Detect which cell encompasses the target text, then output its (x, y) center coordinate. 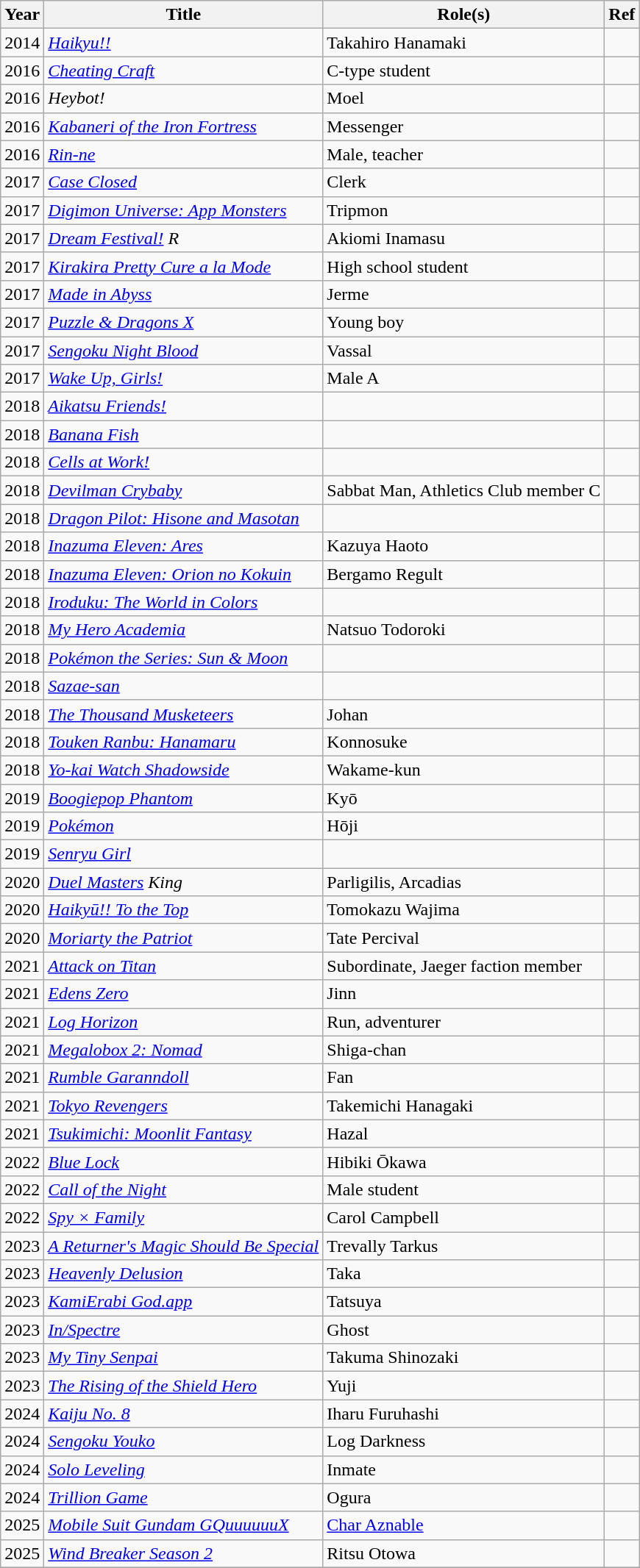
Title (184, 15)
My Tiny Senpai (184, 1358)
Ref (622, 15)
Haikyū!! To the Top (184, 910)
Male, teacher (463, 154)
Banana Fish (184, 434)
Vassal (463, 351)
Aikatsu Friends! (184, 407)
Male A (463, 379)
Hazal (463, 1134)
Call of the Night (184, 1189)
Kirakira Pretty Cure a la Mode (184, 266)
Subordinate, Jaeger faction member (463, 966)
Solo Leveling (184, 1469)
Trevally Tarkus (463, 1246)
Kyō (463, 798)
Attack on Titan (184, 966)
Tokyo Revengers (184, 1106)
Young boy (463, 322)
Sengoku Night Blood (184, 351)
Konnosuke (463, 742)
Kaiju No. 8 (184, 1414)
Carol Campbell (463, 1217)
Shiga-chan (463, 1050)
Log Darkness (463, 1442)
Inmate (463, 1469)
Wind Breaker Season 2 (184, 1553)
Johan (463, 714)
Inazuma Eleven: Orion no Kokuin (184, 574)
Rin-ne (184, 154)
Taka (463, 1274)
Sazae-san (184, 686)
Heavenly Delusion (184, 1274)
Year (22, 15)
Blue Lock (184, 1161)
Wakame-kun (463, 770)
Tatsuya (463, 1302)
Messenger (463, 126)
Trillion Game (184, 1497)
Run, adventurer (463, 1022)
Sabbat Man, Athletics Club member C (463, 490)
Mobile Suit Gundam GQuuuuuuX (184, 1525)
Akiomi Inamasu (463, 238)
Role(s) (463, 15)
Hōji (463, 826)
Kabaneri of the Iron Fortress (184, 126)
Tripmon (463, 210)
Ogura (463, 1497)
Clerk (463, 182)
The Rising of the Shield Hero (184, 1386)
Tate Percival (463, 938)
Jerme (463, 294)
Cheating Craft (184, 71)
Ghost (463, 1330)
Moriarty the Patriot (184, 938)
Fan (463, 1078)
Jinn (463, 994)
Made in Abyss (184, 294)
Inazuma Eleven: Ares (184, 546)
Heybot! (184, 99)
Rumble Garanndoll (184, 1078)
Sengoku Youko (184, 1442)
Natsuo Todoroki (463, 630)
Dragon Pilot: Hisone and Masotan (184, 518)
Moel (463, 99)
The Thousand Musketeers (184, 714)
Duel Masters King (184, 882)
Devilman Crybaby (184, 490)
C-type student (463, 71)
Megalobox 2: Nomad (184, 1050)
2014 (22, 43)
Takuma Shinozaki (463, 1358)
Pokémon (184, 826)
Yo-kai Watch Shadowside (184, 770)
Ritsu Otowa (463, 1553)
Hibiki Ōkawa (463, 1161)
Male student (463, 1189)
Char Aznable (463, 1525)
Boogiepop Phantom (184, 798)
Yuji (463, 1386)
Wake Up, Girls! (184, 379)
Parligilis, Arcadias (463, 882)
My Hero Academia (184, 630)
In/Spectre (184, 1330)
Dream Festival! R (184, 238)
Tomokazu Wajima (463, 910)
Digimon Universe: App Monsters (184, 210)
Puzzle & Dragons X (184, 322)
Iharu Furuhashi (463, 1414)
KamiErabi God.app (184, 1302)
Senryu Girl (184, 854)
Cells at Work! (184, 462)
Tsukimichi: Moonlit Fantasy (184, 1134)
Case Closed (184, 182)
Bergamo Regult (463, 574)
Kazuya Haoto (463, 546)
Takahiro Hanamaki (463, 43)
Haikyu!! (184, 43)
Spy × Family (184, 1217)
A Returner's Magic Should Be Special (184, 1246)
Edens Zero (184, 994)
Takemichi Hanagaki (463, 1106)
Pokémon the Series: Sun & Moon (184, 658)
Touken Ranbu: Hanamaru (184, 742)
High school student (463, 266)
Log Horizon (184, 1022)
Iroduku: The World in Colors (184, 602)
